Find where the given text appears and provide that cell's center as (X, Y) coordinate. 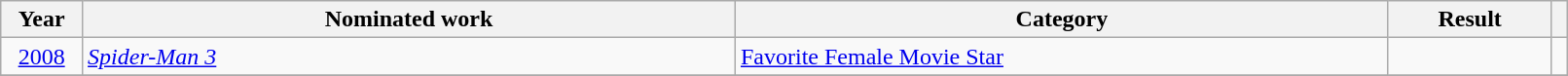
Result (1470, 19)
Nominated work (409, 19)
Category (1061, 19)
Favorite Female Movie Star (1061, 57)
Spider-Man 3 (409, 57)
2008 (42, 57)
Year (42, 19)
